Locate the cell with the specified text and output its (x, y) center coordinate. 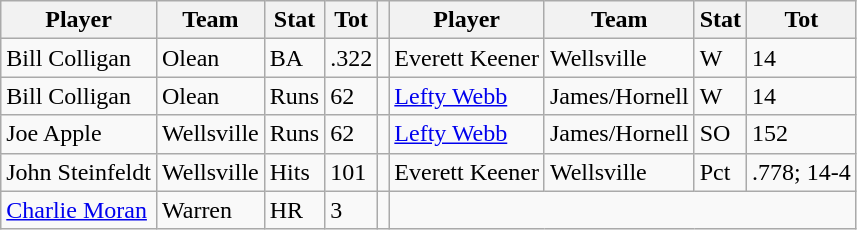
.322 (352, 58)
SO (720, 134)
Hits (294, 172)
HR (294, 210)
.778; 14-4 (802, 172)
152 (802, 134)
John Steinfeldt (79, 172)
3 (352, 210)
BA (294, 58)
Pct (720, 172)
101 (352, 172)
Warren (210, 210)
Charlie Moran (79, 210)
Joe Apple (79, 134)
